Pinpoint the cell where the given text exists, returning its [x, y] midpoint coordinate. 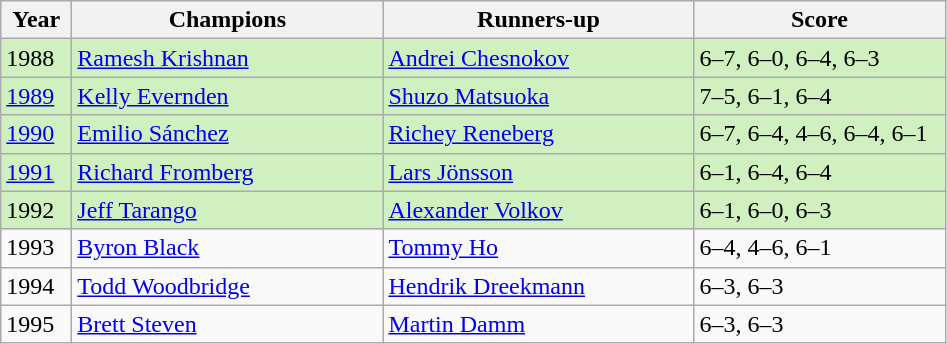
Richey Reneberg [538, 134]
Year [36, 20]
1993 [36, 248]
Champions [228, 20]
Jeff Tarango [228, 210]
Alexander Volkov [538, 210]
6–7, 6–4, 4–6, 6–4, 6–1 [820, 134]
Hendrik Dreekmann [538, 286]
Tommy Ho [538, 248]
Byron Black [228, 248]
1990 [36, 134]
1995 [36, 324]
Todd Woodbridge [228, 286]
6–7, 6–0, 6–4, 6–3 [820, 58]
1989 [36, 96]
Kelly Evernden [228, 96]
7–5, 6–1, 6–4 [820, 96]
Score [820, 20]
1988 [36, 58]
1994 [36, 286]
6–1, 6–4, 6–4 [820, 172]
Shuzo Matsuoka [538, 96]
6–1, 6–0, 6–3 [820, 210]
Andrei Chesnokov [538, 58]
Emilio Sánchez [228, 134]
1991 [36, 172]
Ramesh Krishnan [228, 58]
Martin Damm [538, 324]
1992 [36, 210]
Brett Steven [228, 324]
Richard Fromberg [228, 172]
Lars Jönsson [538, 172]
Runners-up [538, 20]
6–4, 4–6, 6–1 [820, 248]
